Find where the given text appears and provide that cell's center as (X, Y) coordinate. 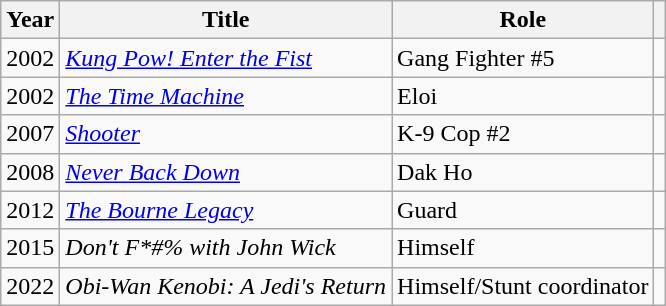
Guard (523, 210)
2022 (30, 286)
Himself/Stunt coordinator (523, 286)
The Time Machine (226, 96)
Dak Ho (523, 172)
2007 (30, 134)
Gang Fighter #5 (523, 58)
The Bourne Legacy (226, 210)
Kung Pow! Enter the Fist (226, 58)
Never Back Down (226, 172)
Title (226, 20)
K-9 Cop #2 (523, 134)
Himself (523, 248)
2012 (30, 210)
Obi-Wan Kenobi: A Jedi's Return (226, 286)
Role (523, 20)
2015 (30, 248)
Don't F*#% with John Wick (226, 248)
Year (30, 20)
Shooter (226, 134)
Eloi (523, 96)
2008 (30, 172)
